Determine the [X, Y] coordinate at the center of the cell enclosing the given text.  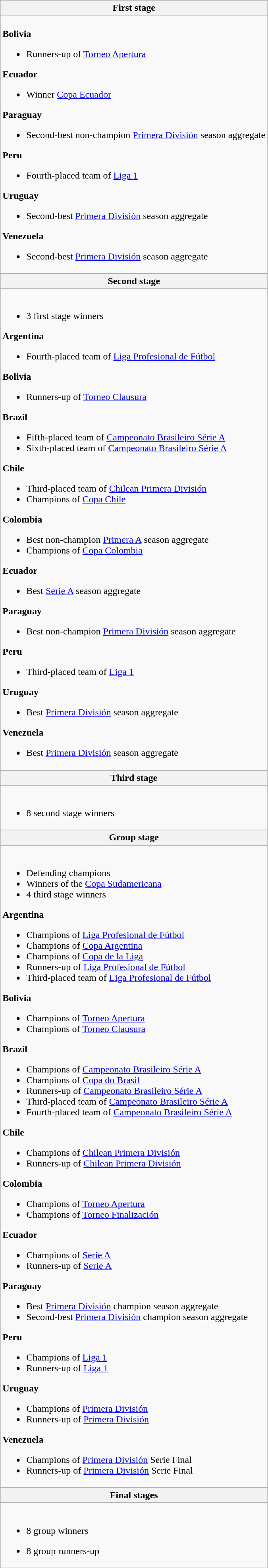
First stage [134, 8]
Group stage [134, 838]
8 group winners8 group runners-up [134, 1535]
8 second stage winners [134, 808]
Second stage [134, 281]
Third stage [134, 778]
Final stages [134, 1495]
